Find where the given text appears and provide that cell's center as (X, Y) coordinate. 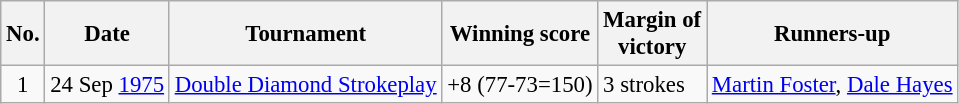
Double Diamond Strokeplay (306, 85)
No. (23, 34)
+8 (77-73=150) (520, 85)
3 strokes (652, 85)
Date (107, 34)
1 (23, 85)
Winning score (520, 34)
Margin ofvictory (652, 34)
Tournament (306, 34)
24 Sep 1975 (107, 85)
Martin Foster, Dale Hayes (832, 85)
Runners-up (832, 34)
